Search for the cell housing the specified text and yield its (X, Y) center coordinate. 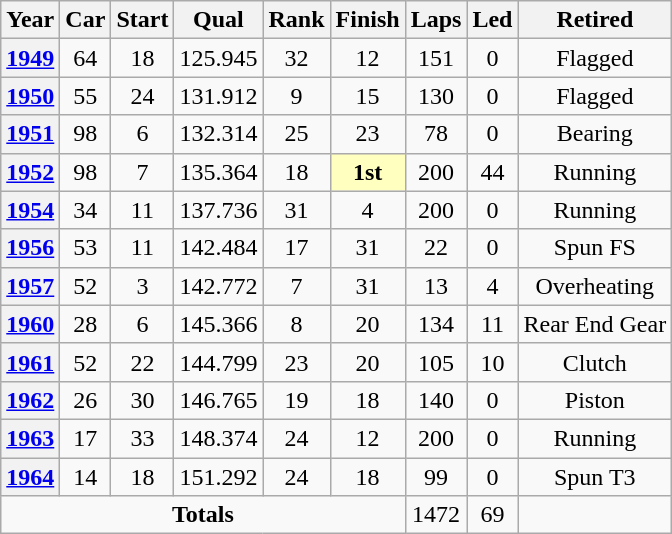
144.799 (218, 362)
Totals (203, 515)
125.945 (218, 58)
Clutch (595, 362)
Piston (595, 400)
1949 (30, 58)
3 (142, 286)
14 (86, 477)
134 (436, 324)
105 (436, 362)
142.772 (218, 286)
Qual (218, 20)
25 (296, 134)
1472 (436, 515)
145.366 (218, 324)
99 (436, 477)
137.736 (218, 210)
Car (86, 20)
Spun FS (595, 248)
1963 (30, 438)
Start (142, 20)
30 (142, 400)
1954 (30, 210)
135.364 (218, 172)
8 (296, 324)
Year (30, 20)
13 (436, 286)
1957 (30, 286)
Laps (436, 20)
34 (86, 210)
Finish (368, 20)
146.765 (218, 400)
Rear End Gear (595, 324)
33 (142, 438)
Rank (296, 20)
55 (86, 96)
26 (86, 400)
130 (436, 96)
Bearing (595, 134)
1956 (30, 248)
1964 (30, 477)
1962 (30, 400)
19 (296, 400)
10 (492, 362)
1952 (30, 172)
Spun T3 (595, 477)
32 (296, 58)
53 (86, 248)
140 (436, 400)
Overheating (595, 286)
1961 (30, 362)
Led (492, 20)
151 (436, 58)
1951 (30, 134)
142.484 (218, 248)
148.374 (218, 438)
64 (86, 58)
9 (296, 96)
69 (492, 515)
131.912 (218, 96)
78 (436, 134)
151.292 (218, 477)
1960 (30, 324)
15 (368, 96)
44 (492, 172)
1950 (30, 96)
132.314 (218, 134)
28 (86, 324)
Retired (595, 20)
1st (368, 172)
